Capture the cell that displays the provided text and extract its (X, Y) central coordinate. 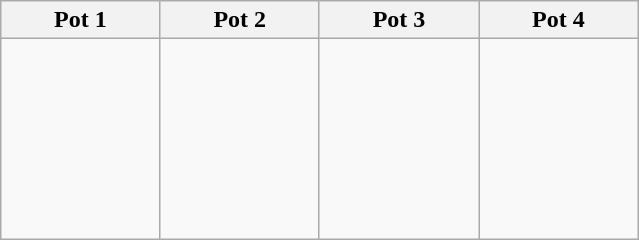
Pot 4 (558, 20)
Pot 1 (80, 20)
Pot 3 (398, 20)
Pot 2 (240, 20)
